For the text-containing cell, return its midpoint in (x, y) coordinate format. 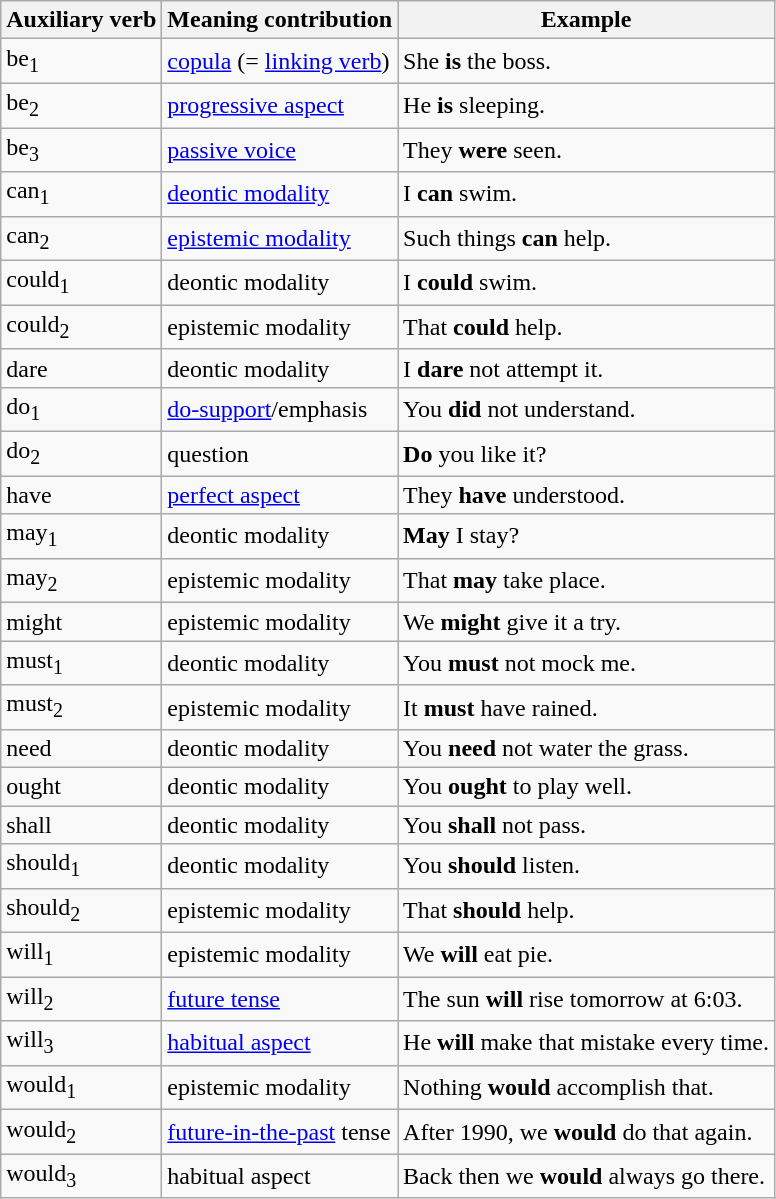
would1 (82, 1087)
We might give it a try. (586, 622)
Auxiliary verb (82, 20)
I dare not attempt it. (586, 368)
must1 (82, 663)
progressive aspect (280, 105)
must2 (82, 707)
We will eat pie. (586, 954)
might (82, 622)
The sun will rise tomorrow at 6:03. (586, 999)
Nothing would accomplish that. (586, 1087)
That could help. (586, 327)
Back then we would always go there. (586, 1176)
ought (82, 787)
perfect aspect (280, 495)
Such things can help. (586, 238)
do2 (82, 454)
will3 (82, 1043)
do-support/emphasis (280, 409)
may2 (82, 580)
passive voice (280, 150)
dare (82, 368)
future tense (280, 999)
may1 (82, 536)
question (280, 454)
You need not water the grass. (586, 748)
could1 (82, 283)
do1 (82, 409)
They were seen. (586, 150)
You ought to play well. (586, 787)
be3 (82, 150)
He will make that mistake every time. (586, 1043)
shall (82, 825)
You did not understand. (586, 409)
should2 (82, 910)
That should help. (586, 910)
You should listen. (586, 866)
That may take place. (586, 580)
be2 (82, 105)
I could swim. (586, 283)
It must have rained. (586, 707)
have (82, 495)
will2 (82, 999)
Example (586, 20)
can2 (82, 238)
They have understood. (586, 495)
future-in-the-past tense (280, 1132)
would2 (82, 1132)
be1 (82, 61)
need (82, 748)
copula (= linking verb) (280, 61)
would3 (82, 1176)
After 1990, we would do that again. (586, 1132)
You shall not pass. (586, 825)
I can swim. (586, 194)
will1 (82, 954)
Meaning contribution (280, 20)
should1 (82, 866)
May I stay? (586, 536)
Do you like it? (586, 454)
You must not mock me. (586, 663)
He is sleeping. (586, 105)
could2 (82, 327)
She is the boss. (586, 61)
can1 (82, 194)
